Provide the (x, y) coordinate of the cell's center where the given text is located.  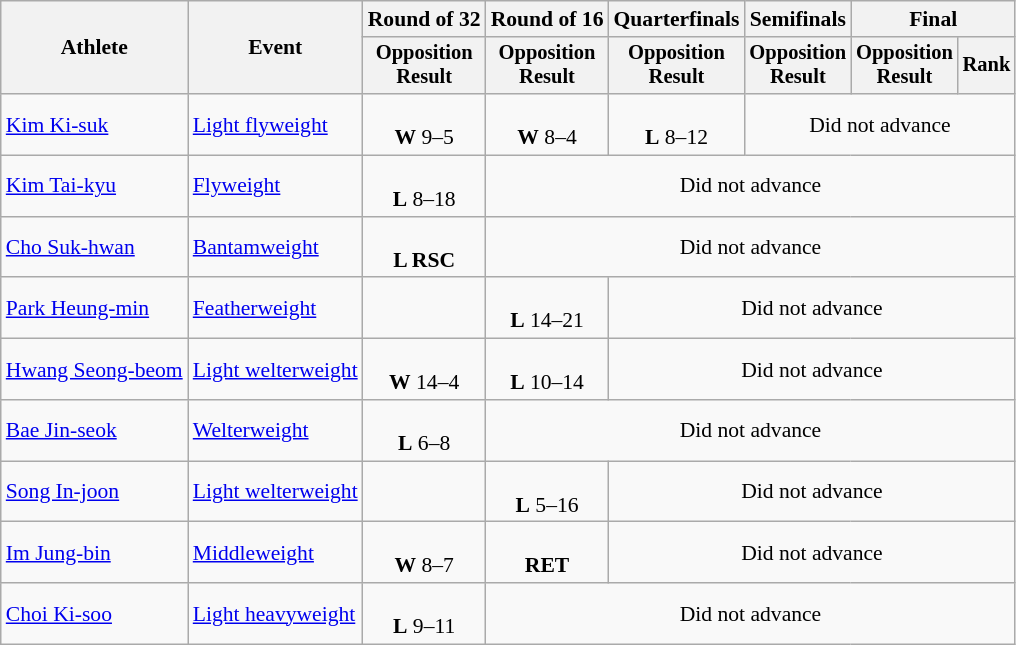
Quarterfinals (676, 19)
L 5–16 (548, 492)
W 8–4 (548, 124)
W 8–7 (424, 552)
Featherweight (276, 308)
Park Heung-min (94, 308)
Cho Suk-hwan (94, 248)
L 14–21 (548, 308)
Song In-joon (94, 492)
W 9–5 (424, 124)
Kim Tai-kyu (94, 186)
RET (548, 552)
Bae Jin-seok (94, 430)
Bantamweight (276, 248)
L 10–14 (548, 370)
Welterweight (276, 430)
Athlete (94, 48)
Light heavyweight (276, 614)
Round of 16 (548, 19)
L 6–8 (424, 430)
Rank (987, 66)
L 9–11 (424, 614)
Kim Ki-suk (94, 124)
Event (276, 48)
Final (933, 19)
L RSC (424, 248)
Light flyweight (276, 124)
Choi Ki-soo (94, 614)
Semifinals (798, 19)
L 8–18 (424, 186)
Hwang Seong-beom (94, 370)
Flyweight (276, 186)
W 14–4 (424, 370)
L 8–12 (676, 124)
Im Jung-bin (94, 552)
Middleweight (276, 552)
Round of 32 (424, 19)
